Scan for the cell matching the given text and deliver its (x, y) coordinate at center. 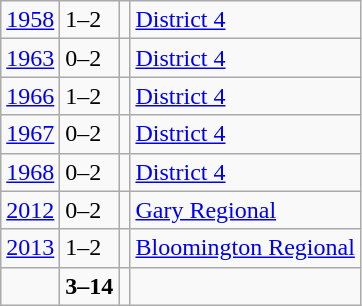
3–14 (90, 286)
1963 (30, 58)
Bloomington Regional (245, 248)
Gary Regional (245, 210)
1967 (30, 134)
1966 (30, 96)
2012 (30, 210)
1958 (30, 20)
1968 (30, 172)
2013 (30, 248)
